Return (X, Y) of the center of cell containing provided text 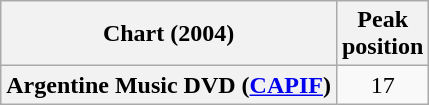
Peakposition (382, 34)
Argentine Music DVD (CAPIF) (169, 85)
17 (382, 85)
Chart (2004) (169, 34)
